Find where the given text appears and provide that cell's center as (x, y) coordinate. 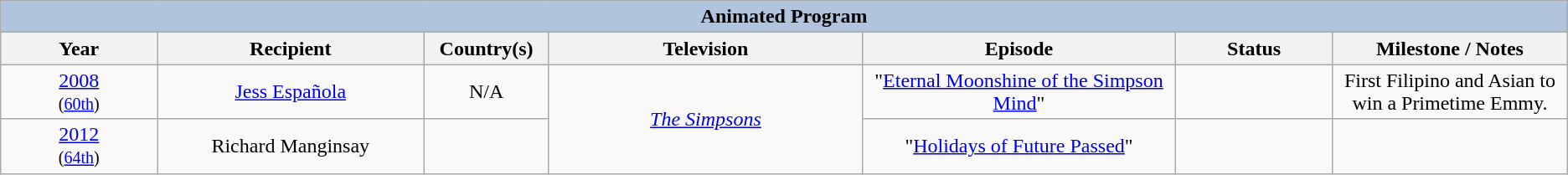
2008(60th) (79, 92)
Television (705, 49)
Year (79, 49)
N/A (487, 92)
First Filipino and Asian to win a Primetime Emmy. (1451, 92)
Country(s) (487, 49)
Jess Española (291, 92)
Episode (1019, 49)
"Eternal Moonshine of the Simpson Mind" (1019, 92)
The Simpsons (705, 119)
Animated Program (784, 17)
2012(64th) (79, 146)
Richard Manginsay (291, 146)
Recipient (291, 49)
"Holidays of Future Passed" (1019, 146)
Status (1255, 49)
Milestone / Notes (1451, 49)
